Provide the [x, y] coordinate of the cell's center where the given text is located.  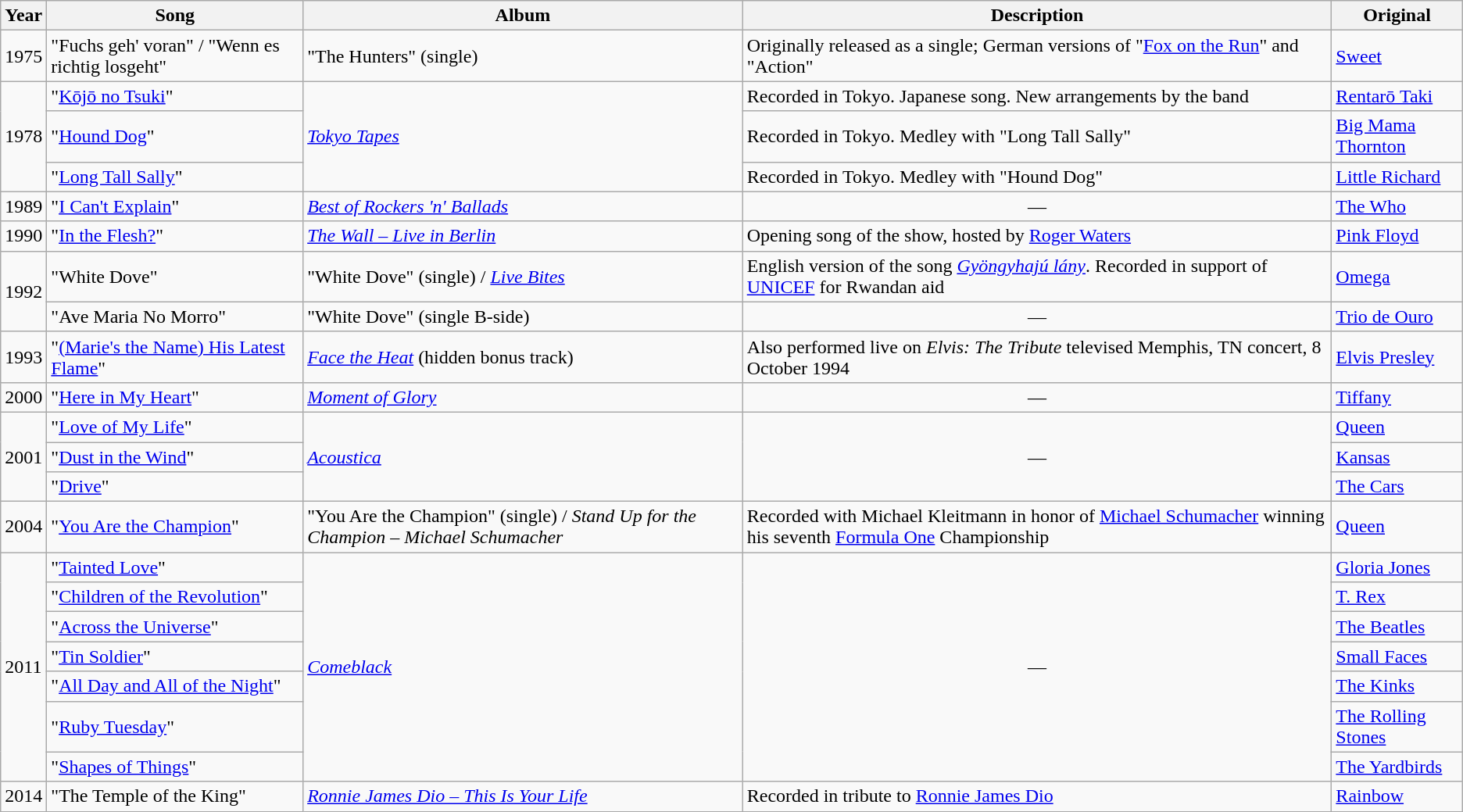
Acoustica [524, 456]
Ronnie James Dio – This Is Your Life [524, 796]
2004 [23, 527]
"Tin Soldier" [175, 656]
Description [1037, 16]
Sweet [1397, 56]
"I Can't Explain" [175, 206]
Recorded in Tokyo. Medley with "Long Tall Sally" [1037, 136]
Album [524, 16]
Omega [1397, 277]
Opening song of the show, hosted by Roger Waters [1037, 236]
The Cars [1397, 487]
"Shapes of Things" [175, 767]
"Love of My Life" [175, 427]
Big Mama Thornton [1397, 136]
"Fuchs geh' voran" / "Wenn es richtig losgeht" [175, 56]
Rainbow [1397, 796]
"Across the Universe" [175, 627]
1992 [23, 291]
Tiffany [1397, 397]
Little Richard [1397, 177]
The Kinks [1397, 686]
"Kōjō no Tsuki" [175, 96]
Face the Heat (hidden bonus track) [524, 356]
Recorded with Michael Kleitmann in honor of Michael Schumacher winning his seventh Formula One Championship [1037, 527]
"White Dove" (single B-side) [524, 317]
"White Dove" (single) / Live Bites [524, 277]
"In the Flesh?" [175, 236]
"You Are the Champion" (single) / Stand Up for the Champion – Michael Schumacher [524, 527]
2011 [23, 667]
The Who [1397, 206]
"Dust in the Wind" [175, 457]
Recorded in Tokyo. Japanese song. New arrangements by the band [1037, 96]
Best of Rockers 'n' Ballads [524, 206]
"Long Tall Sally" [175, 177]
Recorded in Tokyo. Medley with "Hound Dog" [1037, 177]
"(Marie's the Name) His Latest Flame" [175, 356]
Elvis Presley [1397, 356]
1993 [23, 356]
2001 [23, 456]
2000 [23, 397]
Trio de Ouro [1397, 317]
Also performed live on Elvis: The Tribute televised Memphis, TN concert, 8 October 1994 [1037, 356]
The Rolling Stones [1397, 727]
"Tainted Love" [175, 567]
"You Are the Champion" [175, 527]
The Beatles [1397, 627]
Small Faces [1397, 656]
Original [1397, 16]
"Ruby Tuesday" [175, 727]
1978 [23, 136]
"Here in My Heart" [175, 397]
The Yardbirds [1397, 767]
Moment of Glory [524, 397]
2014 [23, 796]
Year [23, 16]
"Ave Maria No Morro" [175, 317]
"Children of the Revolution" [175, 597]
Comeblack [524, 667]
1990 [23, 236]
Pink Floyd [1397, 236]
"All Day and All of the Night" [175, 686]
Song [175, 16]
Kansas [1397, 457]
Rentarō Taki [1397, 96]
Recorded in tribute to Ronnie James Dio [1037, 796]
"The Hunters" (single) [524, 56]
English version of the song Gyöngyhajú lány. Recorded in support of UNICEF for Rwandan aid [1037, 277]
The Wall – Live in Berlin [524, 236]
"White Dove" [175, 277]
1975 [23, 56]
Tokyo Tapes [524, 136]
1989 [23, 206]
Gloria Jones [1397, 567]
"Hound Dog" [175, 136]
"Drive" [175, 487]
T. Rex [1397, 597]
"The Temple of the King" [175, 796]
Originally released as a single; German versions of "Fox on the Run" and "Action" [1037, 56]
